Output the [X, Y] coordinate of the center of the cell containing the given text.  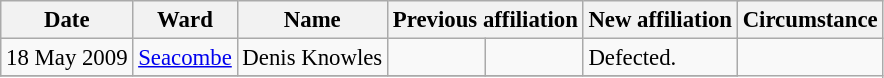
Defected. [660, 58]
Circumstance [810, 20]
Seacombe [185, 58]
18 May 2009 [67, 58]
Denis Knowles [312, 58]
New affiliation [660, 20]
Name [312, 20]
Previous affiliation [486, 20]
Ward [185, 20]
Date [67, 20]
